Output the (x, y) coordinate of the center of the cell containing the given text.  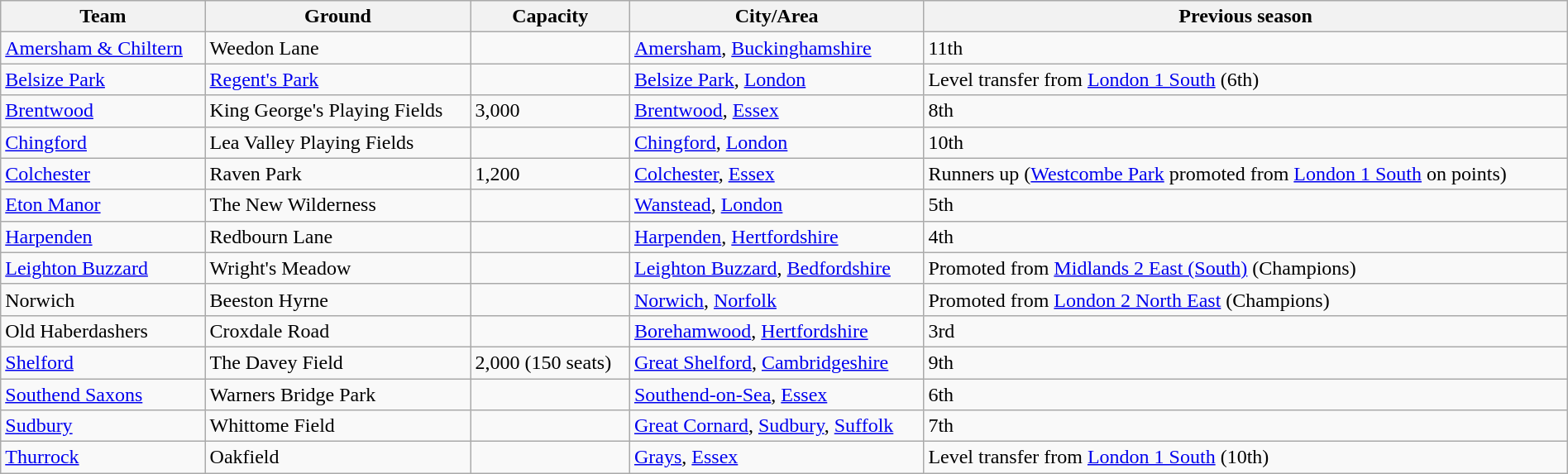
Promoted from Midlands 2 East (South) (Champions) (1245, 268)
Team (103, 17)
Whittome Field (337, 426)
Grays, Essex (776, 457)
3,000 (550, 111)
Norwich, Norfolk (776, 299)
Lea Valley Playing Fields (337, 142)
10th (1245, 142)
Colchester (103, 174)
King George's Playing Fields (337, 111)
Chingford, London (776, 142)
Southend Saxons (103, 395)
Brentwood, Essex (776, 111)
Great Shelford, Cambridgeshire (776, 362)
The New Wilderness (337, 205)
Wright's Meadow (337, 268)
Colchester, Essex (776, 174)
Great Cornard, Sudbury, Suffolk (776, 426)
Amersham & Chiltern (103, 48)
The Davey Field (337, 362)
6th (1245, 395)
Redbourn Lane (337, 237)
Brentwood (103, 111)
5th (1245, 205)
Harpenden, Hertfordshire (776, 237)
2,000 (150 seats) (550, 362)
8th (1245, 111)
Belsize Park (103, 79)
City/Area (776, 17)
Oakfield (337, 457)
Harpenden (103, 237)
3rd (1245, 331)
Leighton Buzzard, Bedfordshire (776, 268)
Ground (337, 17)
Chingford (103, 142)
Level transfer from London 1 South (6th) (1245, 79)
Croxdale Road (337, 331)
Eton Manor (103, 205)
Amersham, Buckinghamshire (776, 48)
Shelford (103, 362)
Sudbury (103, 426)
Runners up (Westcombe Park promoted from London 1 South on points) (1245, 174)
Borehamwood, Hertfordshire (776, 331)
Beeston Hyrne (337, 299)
Previous season (1245, 17)
7th (1245, 426)
Norwich (103, 299)
Capacity (550, 17)
Belsize Park, London (776, 79)
1,200 (550, 174)
Southend-on-Sea, Essex (776, 395)
Raven Park (337, 174)
Thurrock (103, 457)
Old Haberdashers (103, 331)
11th (1245, 48)
Warners Bridge Park (337, 395)
Leighton Buzzard (103, 268)
4th (1245, 237)
Promoted from London 2 North East (Champions) (1245, 299)
Level transfer from London 1 South (10th) (1245, 457)
Regent's Park (337, 79)
Weedon Lane (337, 48)
9th (1245, 362)
Wanstead, London (776, 205)
